Extract the (x, y) coordinate from the center of the cell holding the provided text.  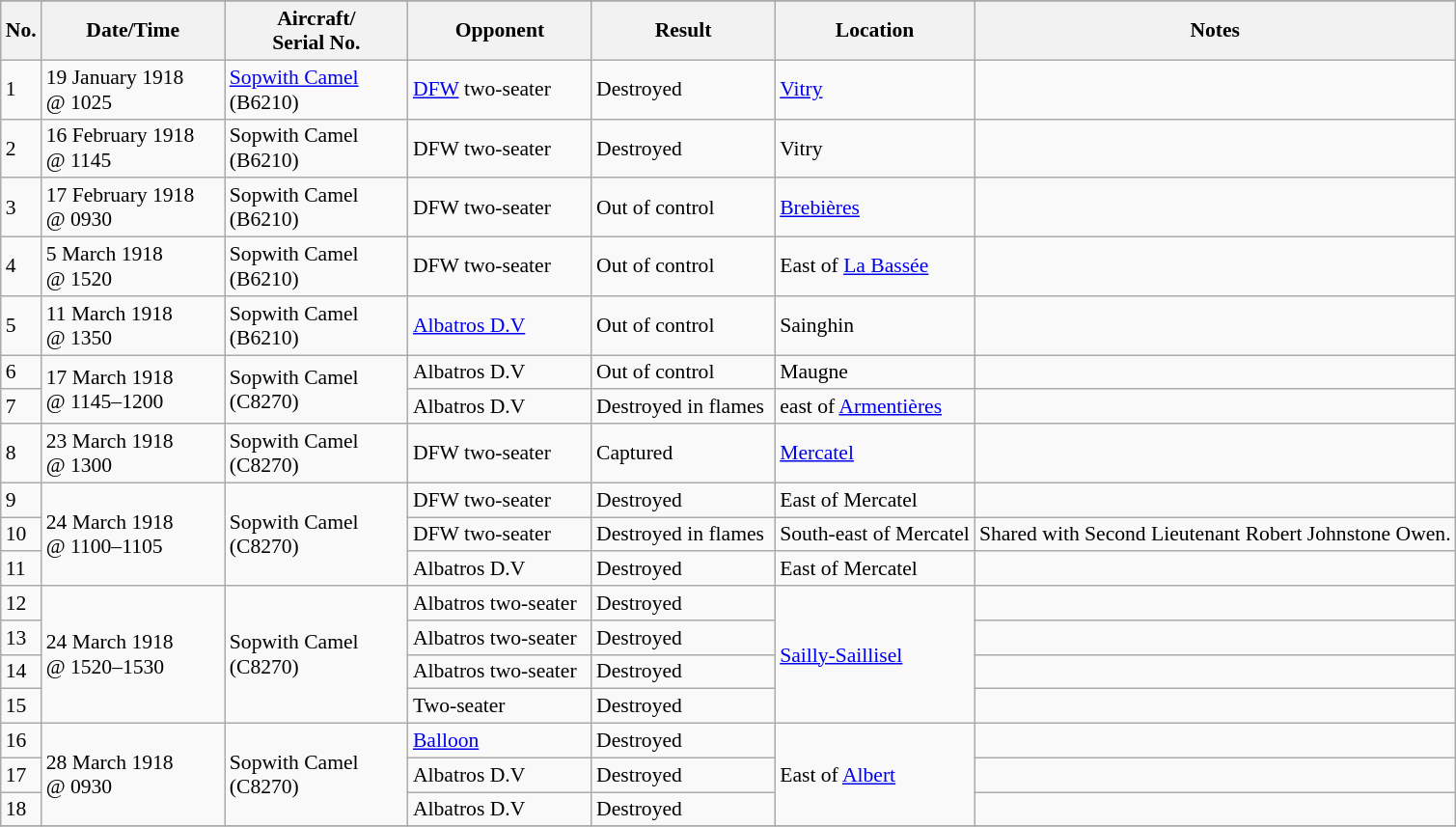
5 (21, 326)
South-east of Mercatel (874, 535)
9 (21, 500)
17 (21, 775)
east of Armentières (874, 407)
24 March 1918@ 1520–1530 (133, 654)
6 (21, 372)
19 January 1918@ 1025 (133, 89)
No. (21, 31)
Brebières (874, 208)
East of La Bassée (874, 266)
Captured (683, 454)
1 (21, 89)
Date/Time (133, 31)
Sainghin (874, 326)
Location (874, 31)
24 March 1918@ 1100–1105 (133, 535)
Two-seater (500, 706)
Opponent (500, 31)
Sailly-Saillisel (874, 654)
Aircraft/Serial No. (316, 31)
13 (21, 638)
16 (21, 741)
11 March 1918@ 1350 (133, 326)
East of Albert (874, 776)
Maugne (874, 372)
Shared with Second Lieutenant Robert Johnstone Owen. (1216, 535)
17 March 1918@ 1145–1200 (133, 390)
Mercatel (874, 454)
23 March 1918@ 1300 (133, 454)
7 (21, 407)
8 (21, 454)
14 (21, 672)
10 (21, 535)
17 February 1918@ 0930 (133, 208)
18 (21, 810)
11 (21, 569)
5 March 1918@ 1520 (133, 266)
28 March 1918@ 0930 (133, 776)
Balloon (500, 741)
3 (21, 208)
16 February 1918@ 1145 (133, 149)
Result (683, 31)
2 (21, 149)
15 (21, 706)
4 (21, 266)
12 (21, 603)
Notes (1216, 31)
